Extract the (X, Y) coordinate from the center of the cell holding the provided text.  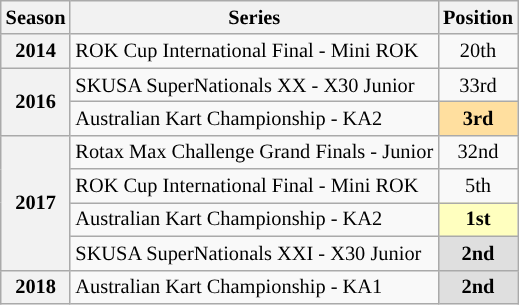
Australian Kart Championship - KA1 (254, 287)
1st (478, 219)
Position (478, 17)
2016 (36, 102)
SKUSA SuperNationals XX - X30 Junior (254, 85)
SKUSA SuperNationals XXI - X30 Junior (254, 253)
Rotax Max Challenge Grand Finals - Junior (254, 152)
2014 (36, 51)
3rd (478, 118)
Season (36, 17)
2018 (36, 287)
2017 (36, 202)
33rd (478, 85)
Series (254, 17)
20th (478, 51)
5th (478, 186)
32nd (478, 152)
